Output the (x, y) coordinate of the center of the cell containing the given text.  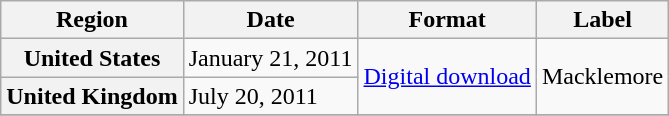
July 20, 2011 (270, 96)
Macklemore (602, 77)
United Kingdom (92, 96)
Format (447, 20)
United States (92, 58)
Label (602, 20)
Region (92, 20)
Date (270, 20)
Digital download (447, 77)
January 21, 2011 (270, 58)
